Provide the [x, y] coordinate of the cell's center where the given text is located.  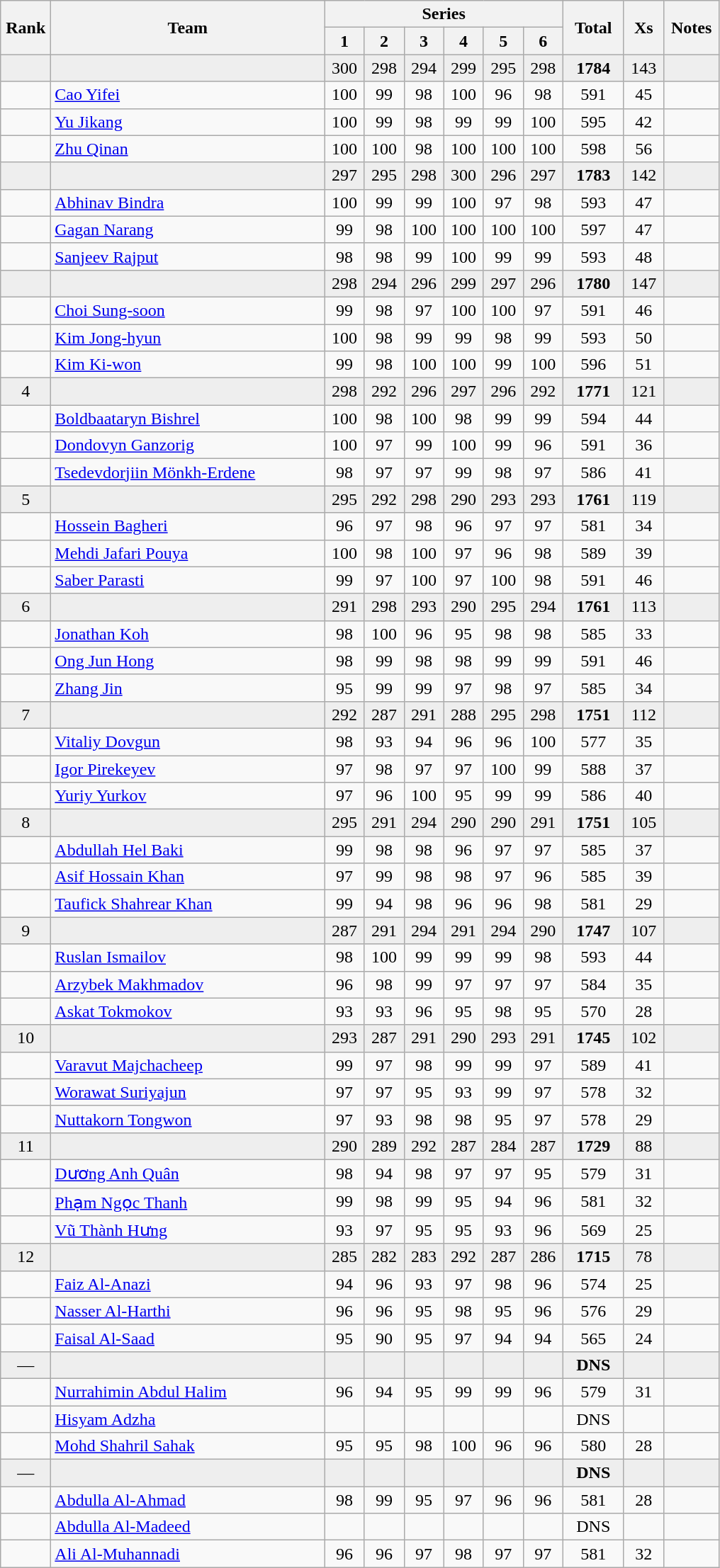
Abdullah Hel Baki [188, 850]
Tsedevdorjiin Mönkh-Erdene [188, 472]
8 [26, 823]
Hossein Bagheri [188, 526]
Hisyam Adzha [188, 1419]
286 [543, 1257]
112 [643, 715]
36 [643, 445]
88 [643, 1146]
Zhu Qinan [188, 149]
Saber Parasti [188, 580]
Abdulla Al-Madeed [188, 1527]
11 [26, 1146]
56 [643, 149]
570 [593, 1011]
2 [384, 41]
Kim Jong-hyun [188, 338]
Dương Anh Quân [188, 1174]
596 [593, 365]
142 [643, 176]
Asif Hossain Khan [188, 877]
Worawat Suriyajun [188, 1092]
40 [643, 796]
Kim Ki-won [188, 365]
Xs [643, 28]
Sanjeev Rajput [188, 256]
Gagan Narang [188, 229]
3 [424, 41]
1747 [593, 931]
285 [344, 1257]
113 [643, 607]
12 [26, 1257]
1745 [593, 1038]
Mohd Shahril Sahak [188, 1446]
119 [643, 499]
576 [593, 1311]
577 [593, 742]
Jonathan Koh [188, 634]
Dondovyn Ganzorig [188, 445]
Series [444, 14]
90 [384, 1338]
Rank [26, 28]
Team [188, 28]
Mehdi Jafari Pouya [188, 553]
Total [593, 28]
50 [643, 338]
Vitaliy Dovgun [188, 742]
7 [26, 715]
Igor Pirekeyev [188, 768]
1 [344, 41]
1715 [593, 1257]
Abdulla Al-Ahmad [188, 1500]
Boldbaataryn Bishrel [188, 419]
594 [593, 419]
Ali Al-Muhannadi [188, 1554]
Nurrahimin Abdul Halim [188, 1392]
597 [593, 229]
10 [26, 1038]
Faisal Al-Saad [188, 1338]
Nasser Al-Harthi [188, 1311]
78 [643, 1257]
147 [643, 283]
42 [643, 122]
565 [593, 1338]
Abhinav Bindra [188, 203]
143 [643, 68]
598 [593, 149]
Notes [692, 28]
Faiz Al-Anazi [188, 1284]
9 [26, 931]
284 [503, 1146]
Choi Sung-soon [188, 310]
Phạm Ngọc Thanh [188, 1202]
282 [384, 1257]
595 [593, 122]
1771 [593, 392]
Yuriy Yurkov [188, 796]
569 [593, 1230]
Askat Tokmokov [188, 1011]
588 [593, 768]
102 [643, 1038]
105 [643, 823]
Arzybek Makhmadov [188, 984]
580 [593, 1446]
45 [643, 95]
283 [424, 1257]
Taufick Shahrear Khan [188, 904]
574 [593, 1284]
107 [643, 931]
1784 [593, 68]
51 [643, 365]
48 [643, 256]
584 [593, 984]
Zhang Jin [188, 688]
24 [643, 1338]
1780 [593, 283]
Cao Yifei [188, 95]
Varavut Majchacheep [188, 1065]
1729 [593, 1146]
289 [384, 1146]
Vũ Thành Hưng [188, 1230]
Ong Jun Hong [188, 661]
Nuttakorn Tongwon [188, 1119]
Ruslan Ismailov [188, 958]
288 [463, 715]
121 [643, 392]
Yu Jikang [188, 122]
33 [643, 634]
1783 [593, 176]
